Capture the cell that displays the provided text and extract its (x, y) central coordinate. 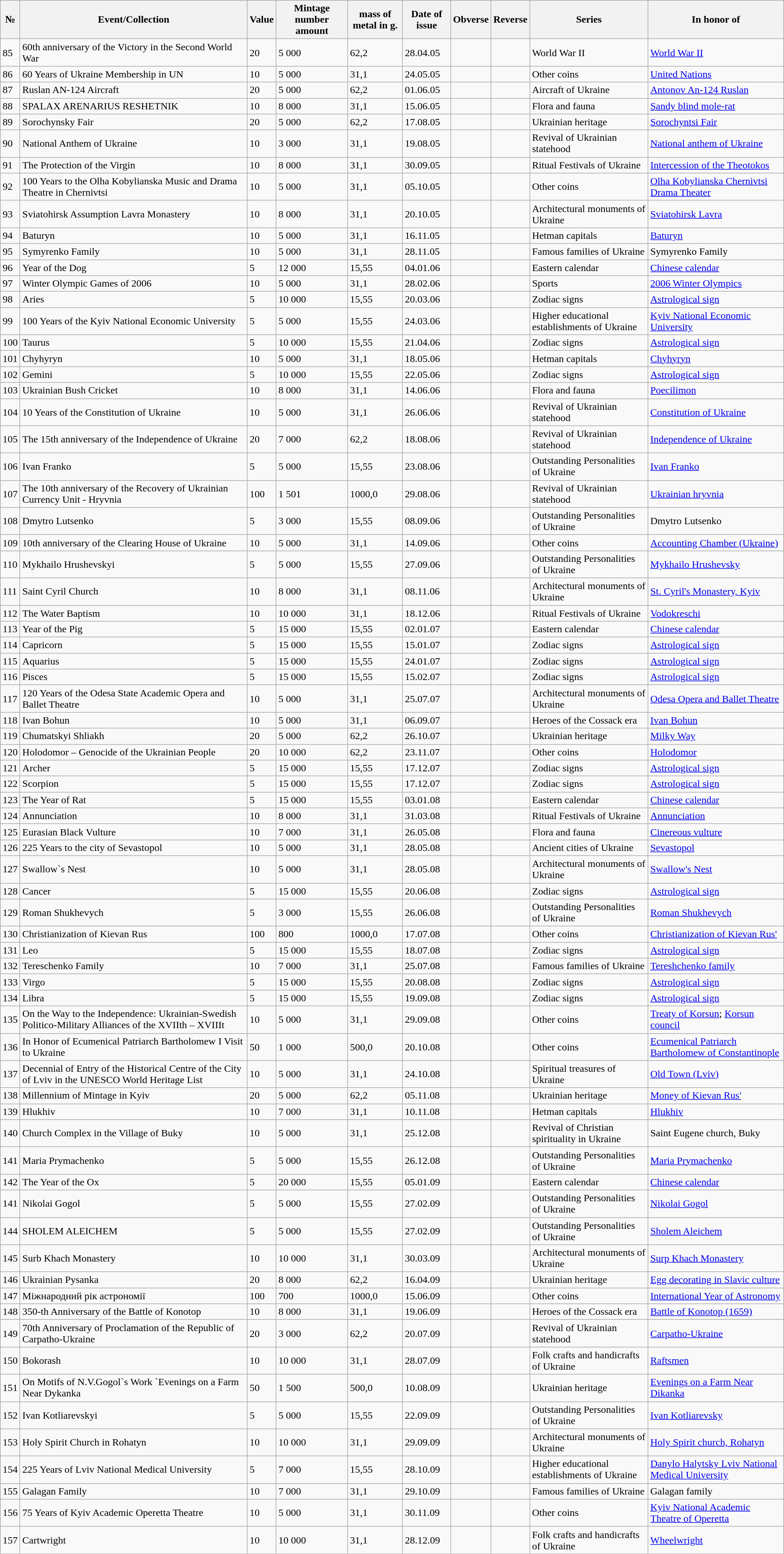
SPALAX ARENARIUS RESHETNIK (134, 106)
Sviatohirsk Assumption Lavra Monastery (134, 214)
26.05.08 (426, 832)
Church Complex in the Village of Buky (134, 1133)
Ivan Kotliarevskyi (134, 1415)
18.12.06 (426, 613)
140 (10, 1133)
146 (10, 1280)
Date of issue (426, 20)
15.06.09 (426, 1296)
14.06.06 (426, 390)
30.09.05 (426, 165)
06.09.07 (426, 720)
Danylo Halytsky Lviv National Medical University (716, 1470)
Capricorn (134, 645)
The Protection of the Virgin (134, 165)
23.11.07 (426, 752)
05.10.05 (426, 187)
Aircraft of Ukraine (589, 90)
225 Years of Lviv National Medical University (134, 1470)
Bokorash (134, 1361)
111 (10, 592)
150 (10, 1361)
25.07.08 (426, 966)
104 (10, 412)
Holodomor (716, 752)
Raftsmen (716, 1361)
Sviatohirsk Lavra (716, 214)
Treaty of Korsun; Korsun council (716, 1020)
Spiritual treasures of Ukraine (589, 1074)
85 (10, 53)
Series (589, 20)
Ukrainian Bush Cricket (134, 390)
1 000 (312, 1047)
Independence of Ukraine (716, 439)
SHOLEM ALEICHEM (134, 1231)
Cancer (134, 891)
24.01.07 (426, 661)
10 Years of the Constitution of Ukraine (134, 412)
24.03.06 (426, 321)
Ukrainian hryvnia (716, 494)
10.08.09 (426, 1388)
01.06.05 (426, 90)
139 (10, 1112)
National anthem of Ukraine (716, 143)
United Nations (716, 74)
89 (10, 122)
17.08.05 (426, 122)
The Year of Rat (134, 800)
15.02.07 (426, 677)
16.04.09 (426, 1280)
133 (10, 982)
30.03.09 (426, 1259)
№ (10, 20)
Archer (134, 768)
70th Anniversary of Proclamation of the Republic of Carpatho-Ukraine (134, 1333)
In Honor of Ecumenical Patriarch Bartholomew I Visit to Ukraine (134, 1047)
29.09.08 (426, 1020)
105 (10, 439)
Sorochynsky Fair (134, 122)
14.09.06 (426, 543)
25.12.08 (426, 1133)
Ruslan AN-124 Aircraft (134, 90)
24.10.08 (426, 1074)
Scorpion (134, 784)
Swallow`s Nest (134, 869)
28.04.05 (426, 53)
Old Town (Lviv) (716, 1074)
2006 Winter Olympics (716, 284)
Cartwright (134, 1540)
Kyiv National Academic Theatre of Operetta (716, 1513)
The 15th anniversary of the Independence of Ukraine (134, 439)
103 (10, 390)
Saint Cyril Church (134, 592)
100 Years to the Olha Kobylianska Music and Drama Theatre in Chernivtsi (134, 187)
20.06.08 (426, 891)
16.11.05 (426, 235)
National Anthem of Ukraine (134, 143)
Surp Khach Monastery (716, 1259)
101 (10, 359)
Sevastopol (716, 848)
Poecilimon (716, 390)
Obverse (471, 20)
153 (10, 1442)
108 (10, 521)
Sports (589, 284)
08.09.06 (426, 521)
10.11.08 (426, 1112)
Taurus (134, 343)
88 (10, 106)
92 (10, 187)
Leo (134, 950)
15.01.07 (426, 645)
99 (10, 321)
137 (10, 1074)
Year of the Dog (134, 268)
Egg decorating in Slavic culture (716, 1280)
Ivan Kotliarevsky (716, 1415)
Gemini (134, 375)
156 (10, 1513)
96 (10, 268)
23.08.06 (426, 467)
127 (10, 869)
109 (10, 543)
Carpatho-Ukraine (716, 1333)
350-th Anniversary of the Battle of Konotop (134, 1312)
120 Years of the Odesa State Academic Opera and Ballet Theatre (134, 699)
28.02.06 (426, 284)
86 (10, 74)
26.12.08 (426, 1161)
19.08.05 (426, 143)
Millennium of Mintage in Kyiv (134, 1096)
1 501 (312, 494)
08.11.06 (426, 592)
148 (10, 1312)
Galagan Family (134, 1491)
St. Cyril's Monastery, Kyiv (716, 592)
Milky Way (716, 736)
10th anniversary of the Clearing House of Ukraine (134, 543)
Virgo (134, 982)
152 (10, 1415)
800 (312, 934)
Holodomor – Genocide of the Ukrainian People (134, 752)
29.08.06 (426, 494)
Holy Spirit church, Rohatyn (716, 1442)
In honor of (716, 20)
Evenings on a Farm Near Dikanka (716, 1388)
149 (10, 1333)
22.09.09 (426, 1415)
Libra (134, 998)
Decennial of Entry of the Historical Centre of the City of Lviv in the UNESCO World Heritage List (134, 1074)
225 Years to the city of Sevastopol (134, 848)
93 (10, 214)
Surb Khach Monastery (134, 1259)
Eurasian Black Vulture (134, 832)
131 (10, 950)
100 Years of the Kyiv National Economic University (134, 321)
18.07.08 (426, 950)
132 (10, 966)
Intercession of the Theotokos (716, 165)
95 (10, 251)
Tereschenko Family (134, 966)
145 (10, 1259)
121 (10, 768)
Antonov An-124 Ruslan (716, 90)
Accounting Chamber (Ukraine) (716, 543)
Holy Spirit Church in Rohatyn (134, 1442)
118 (10, 720)
Saint Eugene church, Buky (716, 1133)
114 (10, 645)
142 (10, 1182)
17.07.08 (426, 934)
Money of Kievan Rus' (716, 1096)
Kyiv National Economic University (716, 321)
91 (10, 165)
154 (10, 1470)
Vodokreschi (716, 613)
Christianization of Kievan Rus (134, 934)
International Year of Astronomy (716, 1296)
Sorochyntsi Fair (716, 122)
Sholem Aleichem (716, 1231)
26.06.08 (426, 913)
135 (10, 1020)
129 (10, 913)
24.05.05 (426, 74)
119 (10, 736)
94 (10, 235)
Mykhailo Hrushevskyi (134, 564)
20.07.09 (426, 1333)
Constitution of Ukraine (716, 412)
Chumatskyi Shliakh (134, 736)
26.06.06 (426, 412)
75 Years of Kyiv Academic Operetta Theatre (134, 1513)
157 (10, 1540)
29.09.09 (426, 1442)
03.01.08 (426, 800)
19.09.08 (426, 998)
130 (10, 934)
Wheelwright (716, 1540)
04.01.06 (426, 268)
Mykhailo Hrushevsky (716, 564)
60th anniversary of the Victory in the Second World War (134, 53)
144 (10, 1231)
Winter Olympic Games of 2006 (134, 284)
115 (10, 661)
15.06.05 (426, 106)
Tereshchenko family (716, 966)
Ukrainian Pysanka (134, 1280)
30.11.09 (426, 1513)
Міжнародний рік астрономії (134, 1296)
20.10.08 (426, 1047)
22.05.06 (426, 375)
Ancient cities of Ukraine (589, 848)
Aquarius (134, 661)
28.12.09 (426, 1540)
116 (10, 677)
700 (312, 1296)
The Water Baptism (134, 613)
mass of metal in g. (375, 20)
27.09.06 (426, 564)
31.03.08 (426, 816)
112 (10, 613)
98 (10, 300)
On Motifs of N.V.Gogol`s Work `Evenings on a Farm Near Dykanka (134, 1388)
05.11.08 (426, 1096)
On the Way to the Independence: Ukrainian-Swedish Politico-Military Alliances of the XVIIth – XVIIIt (134, 1020)
Odesa Opera and Ballet Theatre (716, 699)
138 (10, 1096)
Swallow's Nest (716, 869)
Olha Kobylianska Chernivtsi Drama Theater (716, 187)
128 (10, 891)
Pisces (134, 677)
Aries (134, 300)
Battle of Konotop (1659) (716, 1312)
147 (10, 1296)
113 (10, 629)
28.10.09 (426, 1470)
107 (10, 494)
125 (10, 832)
20.10.05 (426, 214)
136 (10, 1047)
110 (10, 564)
28.07.09 (426, 1361)
120 (10, 752)
134 (10, 998)
Christianization of Kievan Rus' (716, 934)
Cinereous vulture (716, 832)
12 000 (312, 268)
19.06.09 (426, 1312)
Galagan family (716, 1491)
123 (10, 800)
29.10.09 (426, 1491)
21.04.06 (426, 343)
Year of the Pig (134, 629)
1 500 (312, 1388)
Reverse (511, 20)
117 (10, 699)
97 (10, 284)
90 (10, 143)
Ecumenical Patriarch Bartholomew of Constantinople (716, 1047)
126 (10, 848)
106 (10, 467)
Revival of Christian spirituality in Ukraine (589, 1133)
20 000 (312, 1182)
02.01.07 (426, 629)
28.11.05 (426, 251)
25.07.07 (426, 699)
122 (10, 784)
18.05.06 (426, 359)
26.10.07 (426, 736)
151 (10, 1388)
Sandy blind mole-rat (716, 106)
60 Years of Ukraine Membership in UN (134, 74)
Event/Collection (134, 20)
05.01.09 (426, 1182)
Value (261, 20)
The Year of the Ox (134, 1182)
102 (10, 375)
Mintage number amount (312, 20)
124 (10, 816)
The 10th anniversary of the Recovery of Ukrainian Currency Unit - Hryvnia (134, 494)
20.08.08 (426, 982)
155 (10, 1491)
18.08.06 (426, 439)
87 (10, 90)
20.03.06 (426, 300)
